Return the (x, y) coordinate for the center point of the cell that contains the specified text.  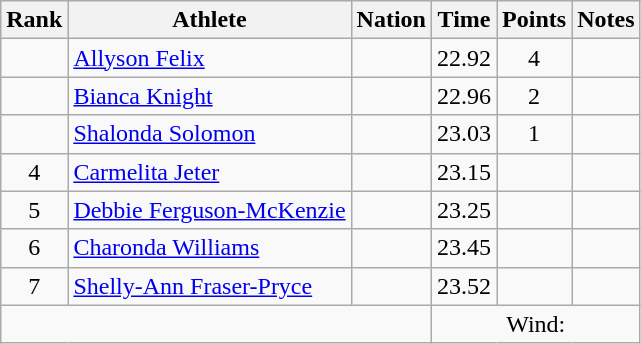
Shalonda Solomon (210, 134)
Allyson Felix (210, 58)
23.45 (464, 248)
7 (34, 286)
Charonda Williams (210, 248)
Bianca Knight (210, 96)
23.03 (464, 134)
23.25 (464, 210)
Notes (606, 20)
Nation (391, 20)
Wind: (536, 324)
Carmelita Jeter (210, 172)
5 (34, 210)
1 (534, 134)
23.52 (464, 286)
Shelly-Ann Fraser-Pryce (210, 286)
6 (34, 248)
22.92 (464, 58)
Points (534, 20)
Athlete (210, 20)
2 (534, 96)
Debbie Ferguson-McKenzie (210, 210)
Rank (34, 20)
Time (464, 20)
22.96 (464, 96)
23.15 (464, 172)
